Locate the cell with the specified text and output its (x, y) center coordinate. 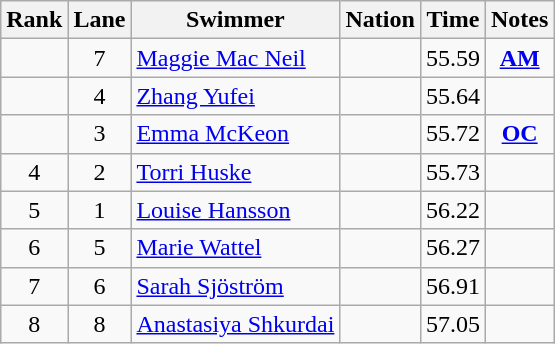
Nation (380, 20)
Zhang Yufei (236, 96)
55.72 (452, 134)
AM (519, 58)
57.05 (452, 324)
2 (100, 172)
Marie Wattel (236, 248)
Notes (519, 20)
Louise Hansson (236, 210)
Sarah Sjöström (236, 286)
Rank (34, 20)
Emma McKeon (236, 134)
Time (452, 20)
Swimmer (236, 20)
OC (519, 134)
56.22 (452, 210)
56.27 (452, 248)
Torri Huske (236, 172)
Lane (100, 20)
55.59 (452, 58)
Maggie Mac Neil (236, 58)
Anastasiya Shkurdai (236, 324)
56.91 (452, 286)
1 (100, 210)
55.73 (452, 172)
3 (100, 134)
55.64 (452, 96)
